Locate the cell with the specified text and output its [x, y] center coordinate. 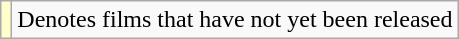
Denotes films that have not yet been released [235, 20]
